Scan for the cell matching the given text and deliver its [X, Y] coordinate at center. 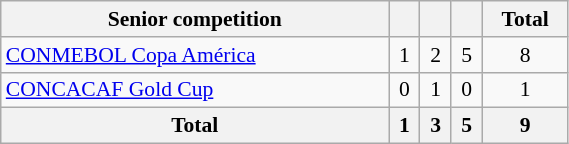
Senior competition [195, 19]
CONCACAF Gold Cup [195, 90]
9 [525, 126]
8 [525, 55]
2 [436, 55]
3 [436, 126]
CONMEBOL Copa América [195, 55]
